Find where the given text appears and provide that cell's center as (x, y) coordinate. 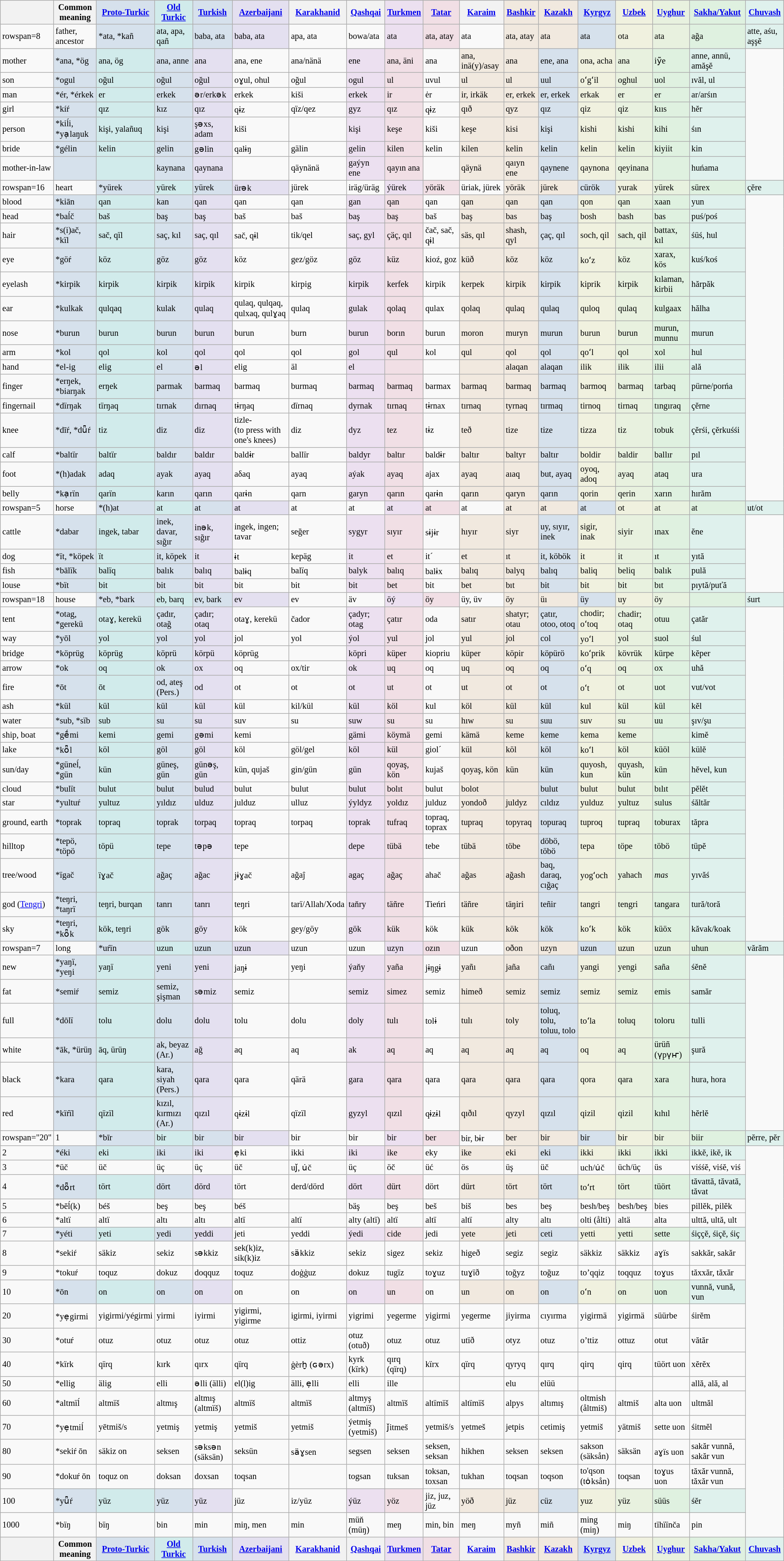
50 (27, 1383)
kök, teŋri (125, 928)
3 (27, 1168)
yaña (404, 967)
yeti (125, 1234)
kil/kül (318, 706)
doksan (174, 1476)
*köprüg (75, 653)
*dïrŋak (75, 406)
suu (559, 720)
rowspan=8 (27, 36)
hĕrlĕ (718, 1114)
köprü (174, 653)
segsen (366, 1451)
doġġuz (318, 1272)
hărpăk (718, 284)
tirnaq (634, 406)
altımış (559, 1403)
xarax, kös (671, 260)
god (Tengri) (27, 904)
*kül (75, 706)
yoldız (404, 803)
ming (miŋ) (597, 1525)
8 (27, 1253)
huńama (718, 168)
ït (125, 556)
house (75, 600)
altmiš (634, 1403)
dog (27, 556)
ar/arśın (718, 95)
quyosh, kun (597, 769)
yahach (634, 875)
sӓɣsen (318, 1451)
bridge (27, 653)
səkkiz (212, 1253)
*sekiŕ ōn (75, 1451)
*ōt (75, 687)
xĕrĕx (718, 1364)
chadir; otaq (634, 619)
ulluz (318, 803)
tuksan (404, 1476)
it, köpek (174, 556)
kiprik (597, 284)
*yürek (125, 187)
ene (366, 61)
tebe (441, 846)
uvul (441, 79)
qyz (521, 110)
belly (27, 493)
üş (521, 1168)
ulduz (212, 803)
balyk (366, 571)
father, ancestor (75, 36)
sǝksǝn (säksän) (212, 1451)
olti (ålti) (597, 1220)
miŋ, men (261, 1525)
yeŋi (318, 967)
cüz (559, 1501)
süürbe (671, 1316)
9 (27, 1272)
ana, ene (261, 61)
rowspan=5 (27, 508)
yētmiš/s (125, 1427)
teñir (559, 904)
kyrk (kïrk) (366, 1364)
cürök (597, 187)
jɨɣač (261, 875)
qaynona (597, 168)
star (27, 803)
*yōl (75, 638)
xara (671, 1079)
yondoð (481, 803)
öý (404, 600)
oyoq, adoq (597, 474)
eky (441, 1152)
säkiz on (125, 1451)
agaç (366, 875)
head (27, 216)
kimĕ (718, 735)
jiz, juz, jüz (441, 1501)
qalɨŋ (261, 149)
*bālïk (75, 571)
sigir, inak (597, 532)
ship, boat (27, 735)
*eb, *bark (125, 600)
*ana, *ög (75, 61)
xarın (671, 493)
cide (404, 1234)
külĕ (718, 749)
burn (318, 333)
*otag, *gerekü (75, 619)
ottuz (634, 1340)
eyelash (27, 284)
yigirmi/yégirmi (125, 1316)
taňry (366, 904)
ingek, ingen; tavar (261, 532)
kiyiit (671, 149)
*yultuŕ (75, 803)
aýak (366, 474)
*yéti (75, 1234)
tırnak (174, 406)
miñ (559, 1525)
soch, qil (597, 235)
*uŕïn (125, 948)
louse (27, 585)
gälin (318, 149)
ınax (671, 532)
*kïrk (75, 1364)
ene, ana (559, 61)
*s(i)ač, *kïl (75, 235)
qaıyn ene (521, 168)
tăvattă, tăvată, tăvat (718, 1187)
fire (27, 687)
emis (671, 991)
*tepö, *töpö (75, 846)
od (212, 687)
chodir; oʻtoq (597, 619)
sigez (404, 1253)
*semiŕ (75, 991)
*ellig (75, 1383)
simez (404, 991)
aɣïs (671, 1253)
fingernail (27, 406)
sač, qɨl (261, 235)
ağ (212, 1050)
baltyr (521, 454)
ağac (212, 875)
čador (318, 619)
toly (521, 1020)
hand (27, 367)
7 (27, 1234)
uol (671, 79)
sač, qïl (125, 235)
beš (441, 1206)
hălha (718, 309)
tizza (597, 430)
uhă (718, 668)
ėr (441, 95)
anne, annü, amăşĕ (718, 61)
*dōlï (75, 1020)
kerpek (481, 284)
körpü (212, 653)
ir (404, 95)
ală (718, 367)
kăvak/koak (718, 928)
ïɣač (125, 875)
yete (481, 1234)
*kȫl (75, 749)
toʻrt (597, 1187)
sɨjɨr (441, 532)
eye (27, 260)
alty (521, 1220)
depe (366, 846)
parmak (174, 386)
śurt (764, 600)
suw (366, 720)
ikkĕ, ikĕ, ik (718, 1152)
ana, inä(y)/asay (481, 61)
çaç, qıl (559, 235)
kioź, goz (441, 260)
it´ (441, 556)
puś/poś (718, 216)
güneş, gün (174, 769)
man (27, 95)
yuz (597, 1501)
Tieńri (441, 904)
toqson (559, 1476)
inek, davar, sığır (174, 532)
bowa/ata (366, 36)
miŋ (634, 1525)
çĕre (764, 187)
śĕr (718, 1501)
yöð (481, 1501)
himeð (481, 991)
qerin (634, 493)
hair (27, 235)
toksan, toxsan (441, 1476)
oɣul, ohul (261, 79)
yigrimi (366, 1316)
ɨt (261, 556)
yogʻoch (597, 875)
qäynänä (318, 168)
knee (27, 430)
cloud (27, 789)
gəlin (212, 149)
derd/dörd (318, 1187)
ear (27, 309)
baliq (597, 571)
bride (27, 149)
tăxxăr, tăxăr (718, 1272)
altmış (174, 1403)
śiççĕ, śiçĕ, śiç (718, 1234)
100 (27, 1501)
siyir (634, 532)
təpə (212, 846)
bash (634, 216)
arrow (27, 668)
topuraq (559, 822)
qora (597, 1079)
bin (174, 1525)
sub (125, 720)
lake (27, 749)
tolɨ (441, 1020)
tăpra (718, 822)
ağas (481, 875)
kuś/koś (718, 260)
jɨŋgɨ (441, 967)
oghul (634, 79)
way (27, 638)
min, bin (441, 1525)
tangri (597, 904)
köpir (521, 653)
*altmïĺ (75, 1403)
saña (671, 967)
*gélin (75, 149)
*el-ig (75, 367)
tez (404, 430)
rowspan=16 (27, 187)
tarbaq (671, 386)
giol´ (441, 749)
6 (27, 1220)
iz/yüz (318, 1501)
hura, hora (718, 1079)
üy, üv (481, 600)
koʻz (597, 260)
bies (671, 1206)
yedi (174, 1234)
ultmăl (718, 1403)
toʻla (597, 1020)
tepa (597, 846)
üy (597, 600)
elu (521, 1383)
toɣuz (441, 1272)
töpe (634, 846)
kulgaax (671, 309)
qäynä (481, 168)
nose (27, 333)
yetmeš (481, 1427)
ýol (366, 638)
vut/vot (718, 687)
ingek, tabar (125, 532)
qırq (559, 1364)
40 (27, 1364)
kaynana (174, 168)
yengi (634, 967)
4 (27, 1187)
alta uon (671, 1403)
yetmiš/s (441, 1427)
cattle (27, 532)
*kạrïn (75, 493)
müň (müŋ) (366, 1525)
toqquz (634, 1272)
tüört (671, 1187)
gämi (366, 735)
śitmĕl (718, 1427)
ağaĵ (318, 875)
baq, daraq, cığaç (559, 875)
bolıt (404, 789)
čač, sač, qɨl (441, 235)
uǰ, u̇č (318, 1168)
şıv/şu (718, 720)
arm (27, 352)
küð (481, 260)
*yǖŕ (75, 1501)
aıaq (521, 474)
hĕr (718, 110)
dırnaq (212, 406)
tengri (634, 904)
qırq (qïrq) (404, 1364)
ürək (261, 187)
moron (481, 333)
säksän (634, 1451)
ýyldyz (366, 803)
yurak (634, 187)
*kïŕïl (75, 1114)
üs (671, 1168)
çäç, qıl (404, 235)
sun/day (27, 769)
doqquz (212, 1272)
saç, kıl (174, 235)
suol (671, 638)
long (75, 948)
ataq (671, 474)
küöx (671, 928)
*kiān (75, 202)
erŋek (125, 386)
*teŋri, *taŋrï (75, 904)
sky (27, 928)
*ata, *kañ (125, 36)
*sekiŕ (75, 1253)
çadır, otağ (174, 619)
alta (671, 1220)
toluq, tolu, toluu, tolo (559, 1020)
but, ayaq (559, 474)
qon (597, 202)
gol (366, 352)
yañı (481, 967)
qulaq, qulqaq, qulxaq, qulɣaq (261, 309)
jetpis (521, 1427)
gyz (366, 110)
sıyır (404, 532)
çatăr (718, 619)
üı (559, 600)
*bulït (75, 789)
yigirmi, yigirme (261, 1316)
teŋri, burqan (125, 904)
*éki (75, 1152)
tırmaq (559, 406)
son (27, 79)
uul (559, 79)
water (27, 720)
*burun (75, 333)
tuproq (597, 822)
kız (174, 110)
barmoq (597, 386)
baltïr (125, 454)
*gḗmi (75, 735)
ille (404, 1383)
yangi (597, 967)
əl (212, 367)
qarïn (125, 493)
allă, ală, al (718, 1383)
kïrx (441, 1364)
80 (27, 1451)
bosh (597, 216)
ata, apa, qañ (174, 36)
30 (27, 1340)
kĕper (718, 653)
*(h)adak (75, 474)
ana, äni (404, 61)
rowspan=7 (27, 948)
5 (27, 1206)
küöl (671, 749)
iräg/üräg (366, 187)
tulli (718, 1020)
1000 (27, 1525)
oʻq (597, 668)
yıtă (718, 556)
ground, earth (27, 822)
biir (718, 1137)
kürpe (671, 653)
uy (634, 600)
toburax (671, 822)
ağash (521, 875)
ogul (366, 79)
topraq, toprax (441, 822)
pulă (718, 571)
ak, beyaz (Ar.) (174, 1050)
tură/toră (718, 904)
*sub, *sïb (75, 720)
full (27, 1020)
köymä (404, 735)
səmiz (212, 991)
pıytă/puťă (718, 585)
oðon (521, 948)
ana/nänä (318, 61)
qıðıl (481, 1114)
tizle-(to press with one's knees) (261, 430)
pĕlĕt (718, 789)
qaryn (521, 493)
borın (404, 333)
sakson (säksån) (597, 1451)
çĕrne (718, 406)
bïŋ (125, 1525)
tufraq (404, 822)
qeyinana (634, 168)
ajax (441, 474)
baldir (634, 454)
kisi (521, 129)
shash, qyl (521, 235)
ıvăl, ul (718, 79)
quyash, kün (634, 769)
öč (404, 1168)
çatır (404, 619)
*baltïr (75, 454)
erkak (597, 95)
tüpĕ (718, 846)
*teŋri, *kȫk (75, 928)
ballır (671, 454)
ox/tir (318, 668)
yıvăś (718, 875)
juldyz (521, 803)
balɨx (441, 571)
utïð (481, 1340)
hĕvel, kun (718, 769)
oltmish (åltmiš) (597, 1403)
kııs (671, 110)
jiyirma (521, 1316)
horse (75, 508)
*ïgač (75, 875)
pĕrre, pĕr (764, 1137)
70 (27, 1427)
uch/u̇č (597, 1168)
kan (174, 202)
murun, munnu (671, 333)
qaynene (559, 168)
sakkăr, sakăr (718, 1253)
to’qqiz (597, 1272)
*kíŕ (75, 110)
new (27, 967)
hikhen (481, 1451)
ir, irkäk (481, 95)
süüs (671, 1501)
sette (671, 1234)
bolot (481, 789)
täŋiri (521, 904)
ös (481, 1168)
*ok (75, 668)
cañı (559, 967)
siyr (521, 532)
hilltop (27, 846)
yıldız (174, 803)
od, ateş (Pers.) (174, 687)
hıw (481, 720)
yun (718, 202)
igirmi, iyirmi (318, 1316)
kerfek (404, 284)
higeð (481, 1253)
töpü (125, 846)
apa, ata (318, 36)
bılıt (671, 789)
ulttă, ultă, ult (718, 1220)
äl (318, 367)
garyn (366, 493)
heart (75, 187)
śirĕm (718, 1316)
ozın (441, 948)
myñ (521, 1525)
gün (366, 769)
20 (27, 1316)
seksen, seksan (441, 1451)
bir, bɨr (481, 1137)
tent (27, 619)
tuɣïð (481, 1272)
āq, ürüŋ (125, 1050)
ĕne (718, 532)
seksün (261, 1451)
col (559, 638)
kırk (174, 1364)
sek(k)iz, sik(k)iz (261, 1253)
beliq (634, 571)
otyz (521, 1340)
sach, qil (634, 235)
toluq (634, 1020)
*bït (75, 585)
*bēĺ(k) (75, 1206)
ağa (718, 36)
çadır; otaq (212, 619)
kara, siyah (Pers.) (174, 1079)
yigirmi (441, 1316)
toğuz (559, 1272)
toquz on (125, 1476)
gin/gün (318, 769)
toğyz (521, 1272)
ġèrḫ (ɢərx) (318, 1364)
qulqaq (125, 309)
tïrŋaq (125, 406)
90 (27, 1476)
qoʻl (597, 352)
qaynana (212, 168)
elüü (559, 1383)
boldir (597, 454)
aδaq (261, 474)
gyzyl (366, 1114)
black (27, 1079)
balɨq (261, 571)
śul (718, 638)
*ït, *köpek (75, 556)
uhun (718, 948)
ýetmiş (yetmiš) (366, 1427)
ōt (125, 687)
koʻprik (597, 653)
töbö (671, 846)
viśśĕ, viśĕ, viś (718, 1168)
cıyırma (559, 1316)
ona, acha (597, 61)
mas (671, 875)
vunnă, vună, vun (718, 1292)
toɣus (671, 1272)
tarï/Allah/Xoda (318, 904)
tirnoq (597, 406)
*güneĺ, *gün (75, 769)
*ér, *érkek (75, 95)
sette uon (671, 1427)
doxsan (212, 1476)
1 (75, 1137)
töbe (521, 846)
atte, aśu, aşşĕ (764, 36)
*kol (75, 352)
kujaš (441, 769)
gəmi (212, 735)
kema (597, 735)
kepäg (318, 556)
otuz (otuð) (366, 1340)
iyirmi (212, 1316)
teð (481, 430)
10 (27, 1292)
jedi (441, 1234)
ǝlli (älli) (212, 1383)
teŋri (261, 904)
*kirpik (75, 284)
gez/göz (318, 260)
qärä (318, 1079)
pillĕk, pilĕk (718, 1206)
tugïz (404, 1272)
hırăm (718, 493)
günəş, gün (212, 769)
*tokuŕ (75, 1272)
kämä (481, 735)
kĕl (718, 706)
qayın ana (404, 168)
rowspan=18 (27, 600)
*ōn (75, 1292)
älli, ẹlli (318, 1383)
*dabar (75, 532)
burmaq (318, 386)
finger (27, 386)
tobuk (671, 430)
kün, qujaš (261, 769)
*dokuŕ ōn (75, 1476)
sulus (671, 803)
bäş (366, 1206)
ahač (441, 875)
oda (441, 619)
üć (441, 1168)
oʻn (597, 1292)
säkiz (125, 1253)
köpürö (559, 653)
*yaŋï, *yeŋi (75, 967)
alpys (521, 1403)
toɣus uon (671, 1476)
cetimiş (559, 1427)
ottiz (318, 1340)
çatır, otoo, otoq (559, 619)
pürne/porńa (718, 386)
uon (671, 1292)
tăxăr vunnă, tăxăr vun (718, 1476)
ürüñ (үрүҥ) (671, 1050)
altmış (altmïš) (212, 1403)
barmax (441, 386)
samăr (718, 991)
çĕrśi, çĕrkuśśi (718, 430)
ballïr (318, 454)
el(l)ig (261, 1383)
üch/üç (634, 1168)
gan (366, 202)
kirpig (318, 284)
ota (634, 36)
sakăr vunnă, sakăr vun (718, 1451)
yoʻl (597, 638)
sürex (718, 187)
*ogul (75, 79)
ẹki (261, 1152)
tik/qel (318, 235)
60 (27, 1403)
*kiĺi, *yạlaŋuk (75, 129)
ash (27, 706)
qırx (212, 1364)
ak (366, 1050)
säs, qıl (481, 235)
ev, bark (212, 600)
toloru (671, 1020)
jaña (521, 967)
bulud (212, 789)
ýürek (404, 187)
ýedi (366, 1234)
inək, sığır (212, 532)
kihi (671, 129)
mother (27, 61)
*göŕ (75, 260)
kılaman, kirbii (671, 284)
saç, qıl (212, 235)
qıð (481, 110)
quloq (597, 309)
tɨrŋaq (261, 406)
white (27, 1050)
cıldız (559, 803)
muryn (521, 333)
oʻt (597, 687)
togsan (366, 1476)
kiopriu (441, 653)
iỹe (671, 61)
göy (212, 928)
gara (366, 1079)
*bīr (125, 1137)
şură (718, 1050)
yulduz (597, 803)
jaŋɨ (261, 967)
dyz (366, 430)
ut/ot (764, 508)
kin (718, 149)
fish (27, 571)
*dȫrt (75, 1187)
qarn (318, 493)
ana, anne (174, 61)
topyraq (521, 822)
kızıl, kırmızı (Ar.) (174, 1114)
o’ttiz (597, 1340)
pıl (718, 454)
ər/erkək (212, 95)
äv (366, 600)
semiz, şişman (174, 991)
rowspan="20" (27, 1137)
tukhan (481, 1476)
döbö, töbö (559, 846)
ura (718, 474)
2 (27, 1152)
girl (27, 110)
qyryq (521, 1364)
yaŋï (125, 967)
tɨrnax (441, 406)
balyq (521, 571)
sӓkkiz (318, 1253)
śăltăr (718, 803)
*otuŕ (75, 1340)
kıhıl (671, 1114)
dyrnak (366, 406)
yätmiš (634, 1427)
battax, kıl (671, 235)
uy, sıyır, inek (559, 532)
yirmi (174, 1316)
tree/wood (27, 875)
uot (671, 687)
älig (125, 1383)
saç, gyl (366, 235)
pin (718, 1525)
doly (366, 1020)
to'qson (tȯksån) (597, 1476)
xaan (671, 202)
*dīŕ, *dǖŕ (75, 430)
otut (671, 1340)
*toprak (75, 822)
śın (718, 129)
shatyr; otau (521, 619)
tyrnaq (521, 406)
*yẹgirmi (75, 1316)
qïz/qez (318, 110)
śüś, hul (718, 235)
oʻgʻil (597, 79)
qorin (597, 493)
aɣïs uon (671, 1451)
*bïŋ (75, 1525)
koʻl (597, 749)
*erŋek, *biarŋak (75, 386)
şəxs, adam (212, 129)
tıngıraq (671, 406)
tüört uon (671, 1364)
ceti (559, 1234)
bes (521, 1206)
*(h)at (125, 508)
üriak, jürek (481, 187)
foot (27, 474)
sygyr (366, 532)
çadyr; otag (366, 619)
*üč (75, 1168)
baldyr (366, 454)
ýüz (366, 1501)
ana, ög (125, 61)
seğer (318, 532)
kişi, yalañuq (125, 129)
karın (174, 493)
person (27, 129)
hul (718, 352)
satır (481, 619)
śĕnĕ (718, 967)
gaýyn ene (366, 168)
dörd (212, 1187)
blood (27, 202)
hıyır (481, 532)
altä (634, 1220)
qulax (441, 309)
köpri (366, 653)
хol (671, 352)
*āk, *ürüŋ (75, 1050)
qyzyl (521, 1114)
*baĺč (75, 216)
koʻk (597, 928)
*yẹtmiĺ (75, 1427)
ýaňy (366, 967)
otuu (671, 619)
tɨz (441, 430)
calf (27, 454)
gulak (366, 309)
alty (altï) (366, 1220)
tïhïïnča (671, 1525)
altmyş (altmïš) (366, 1403)
red (27, 1114)
yöz (404, 1501)
eb, barq (174, 600)
ilii (671, 367)
dïrnaq (318, 406)
mother-in-law (27, 168)
it, köbök (559, 556)
göl/gel (318, 749)
gey/göy (318, 928)
adaq (125, 474)
ǰitmeš (404, 1427)
*kara (75, 1079)
uu (671, 720)
vătăr (718, 1340)
*kulkak (75, 309)
biš (481, 1206)
vărăm (764, 948)
*altï (75, 1220)
fat (27, 991)
küz (404, 260)
ayak (174, 474)
kulak (174, 309)
kövrük (634, 653)
tangara (671, 904)
